Provide the [x, y] coordinate of the cell's center where the given text is located.  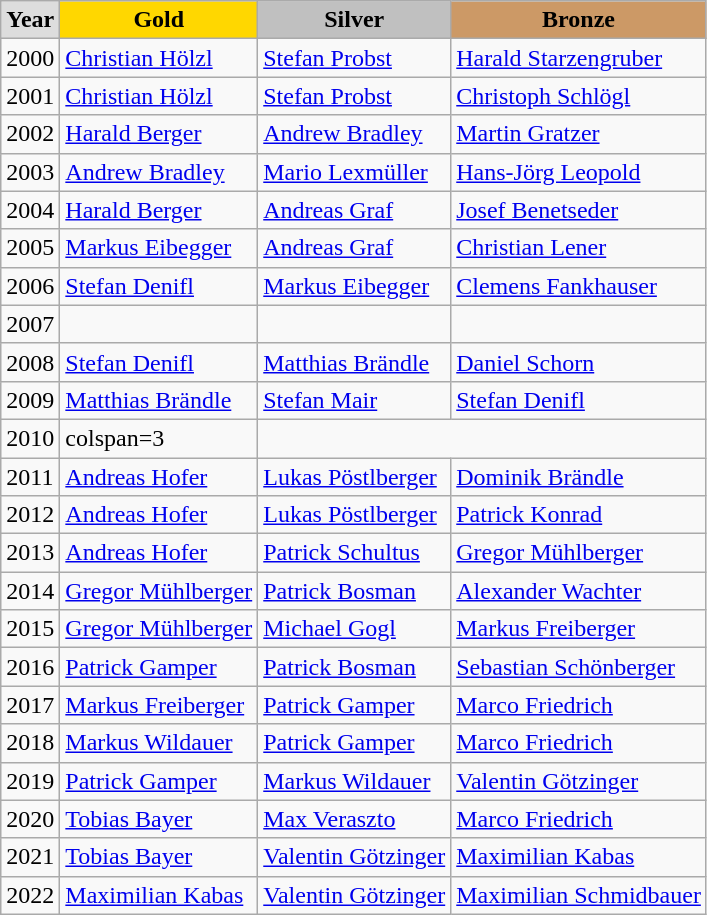
Gold [159, 20]
Dominik Brändle [579, 477]
Christian Lener [579, 248]
Harald Starzengruber [579, 58]
2002 [30, 134]
Patrick Schultus [354, 553]
2004 [30, 210]
2003 [30, 172]
Martin Gratzer [579, 134]
Mario Lexmüller [354, 172]
2010 [30, 438]
Clemens Fankhauser [579, 286]
2021 [30, 857]
Stefan Mair [354, 400]
2014 [30, 591]
Alexander Wachter [579, 591]
2013 [30, 553]
Maximilian Schmidbauer [579, 895]
2012 [30, 515]
Hans-Jörg Leopold [579, 172]
2015 [30, 629]
2018 [30, 743]
colspan=3 [159, 438]
Sebastian Schönberger [579, 667]
2007 [30, 324]
2019 [30, 781]
2017 [30, 705]
2011 [30, 477]
Max Veraszto [354, 819]
Josef Benetseder [579, 210]
2016 [30, 667]
2005 [30, 248]
Christoph Schlögl [579, 96]
2000 [30, 58]
Bronze [579, 20]
Michael Gogl [354, 629]
2006 [30, 286]
2001 [30, 96]
Silver [354, 20]
Year [30, 20]
Daniel Schorn [579, 362]
2009 [30, 400]
2022 [30, 895]
Patrick Konrad [579, 515]
2008 [30, 362]
2020 [30, 819]
